Provide the [x, y] coordinate of the cell's center where the given text is located.  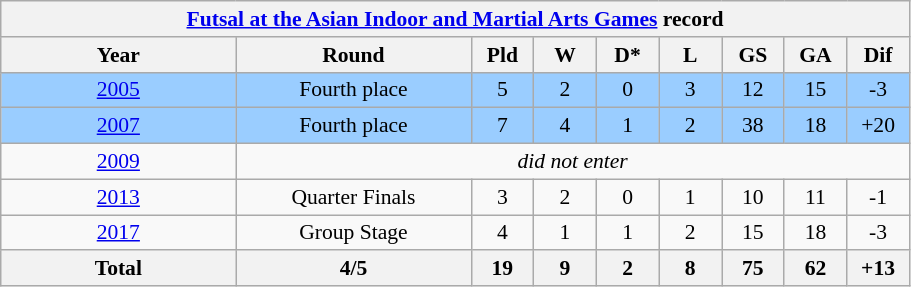
Futsal at the Asian Indoor and Martial Arts Games record [456, 19]
75 [754, 269]
7 [502, 126]
L [690, 55]
5 [502, 90]
19 [502, 269]
62 [816, 269]
Round [354, 55]
4/5 [354, 269]
did not enter [573, 162]
W [566, 55]
2013 [118, 197]
8 [690, 269]
10 [754, 197]
2017 [118, 233]
Group Stage [354, 233]
Year [118, 55]
2007 [118, 126]
2009 [118, 162]
+20 [878, 126]
+13 [878, 269]
Quarter Finals [354, 197]
GA [816, 55]
2005 [118, 90]
D* [628, 55]
-1 [878, 197]
Total [118, 269]
GS [754, 55]
12 [754, 90]
11 [816, 197]
Pld [502, 55]
Dif [878, 55]
9 [566, 269]
38 [754, 126]
